Scan for the cell matching the given text and deliver its [X, Y] coordinate at center. 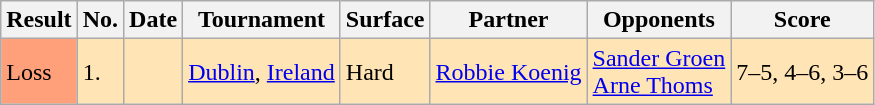
Dublin, Ireland [262, 72]
Hard [385, 72]
Partner [508, 20]
Score [802, 20]
Date [154, 20]
1. [100, 72]
7–5, 4–6, 3–6 [802, 72]
Result [39, 20]
Sander Groen Arne Thoms [659, 72]
Tournament [262, 20]
No. [100, 20]
Loss [39, 72]
Robbie Koenig [508, 72]
Opponents [659, 20]
Surface [385, 20]
